Provide the (x, y) coordinate of the cell's center where the given text is located.  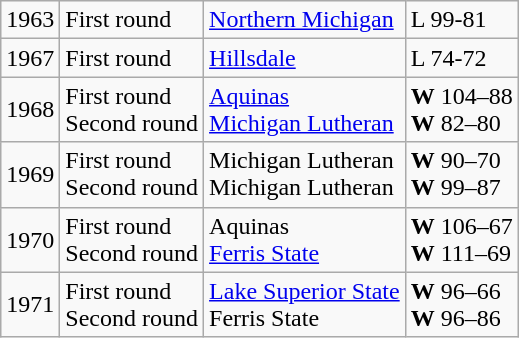
Michigan LutheranMichigan Lutheran (305, 174)
1969 (30, 174)
L 99-81 (462, 20)
W 106–67W 111–69 (462, 240)
W 104–88W 82–80 (462, 110)
1968 (30, 110)
Lake Superior StateFerris State (305, 304)
Hillsdale (305, 58)
1967 (30, 58)
Northern Michigan (305, 20)
AquinasMichigan Lutheran (305, 110)
1971 (30, 304)
1970 (30, 240)
L 74-72 (462, 58)
AquinasFerris State (305, 240)
W 96–66W 96–86 (462, 304)
1963 (30, 20)
W 90–70W 99–87 (462, 174)
